Search for the cell housing the specified text and yield its [X, Y] center coordinate. 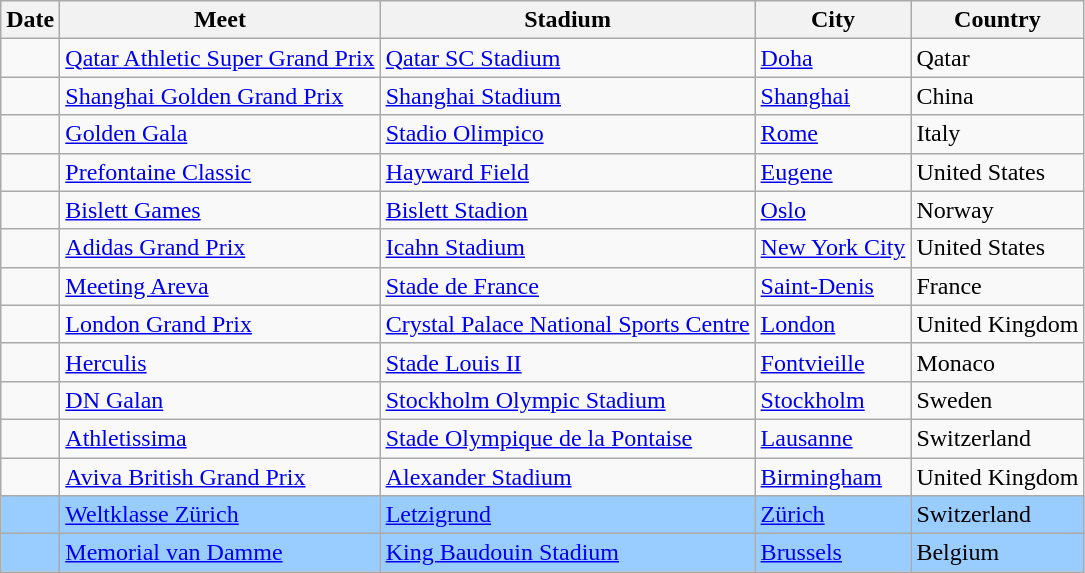
Stockholm Olympic Stadium [568, 400]
China [998, 96]
Doha [833, 58]
New York City [833, 248]
Stade Louis II [568, 362]
France [998, 286]
Stadium [568, 20]
Lausanne [833, 438]
Sweden [998, 400]
Qatar [998, 58]
Herculis [220, 362]
Memorial van Damme [220, 553]
Adidas Grand Prix [220, 248]
Shanghai [833, 96]
Prefontaine Classic [220, 172]
Stadio Olimpico [568, 134]
Qatar SC Stadium [568, 58]
Monaco [998, 362]
Date [30, 20]
Italy [998, 134]
Letzigrund [568, 515]
Oslo [833, 210]
Bislett Games [220, 210]
Meet [220, 20]
London [833, 324]
DN Galan [220, 400]
Athletissima [220, 438]
City [833, 20]
London Grand Prix [220, 324]
Birmingham [833, 477]
Norway [998, 210]
Brussels [833, 553]
Golden Gala [220, 134]
Stade Olympique de la Pontaise [568, 438]
Fontvieille [833, 362]
Zürich [833, 515]
Bislett Stadion [568, 210]
Crystal Palace National Sports Centre [568, 324]
Country [998, 20]
Shanghai Stadium [568, 96]
Saint-Denis [833, 286]
Hayward Field [568, 172]
Eugene [833, 172]
Stockholm [833, 400]
Meeting Areva [220, 286]
Aviva British Grand Prix [220, 477]
Belgium [998, 553]
Icahn Stadium [568, 248]
Weltklasse Zürich [220, 515]
Alexander Stadium [568, 477]
Shanghai Golden Grand Prix [220, 96]
Rome [833, 134]
Stade de France [568, 286]
King Baudouin Stadium [568, 553]
Qatar Athletic Super Grand Prix [220, 58]
